Identify which cell holds the provided text, then report its [x, y] central coordinate. 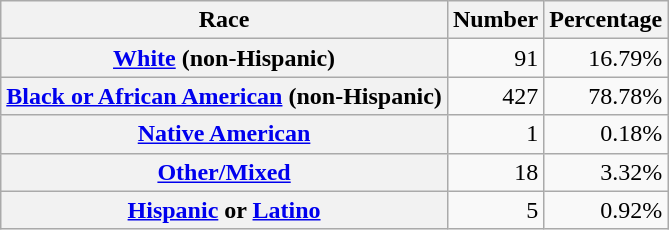
Other/Mixed [224, 172]
Hispanic or Latino [224, 210]
Race [224, 20]
78.78% [606, 96]
Percentage [606, 20]
16.79% [606, 58]
White (non-Hispanic) [224, 58]
91 [495, 58]
Black or African American (non-Hispanic) [224, 96]
Number [495, 20]
0.18% [606, 134]
Native American [224, 134]
1 [495, 134]
3.32% [606, 172]
427 [495, 96]
0.92% [606, 210]
18 [495, 172]
5 [495, 210]
